Identify which cell holds the provided text, then report its [x, y] central coordinate. 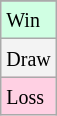
Win [28, 20]
Draw [28, 58]
Loss [28, 96]
